Find where the given text appears and provide that cell's center as [X, Y] coordinate. 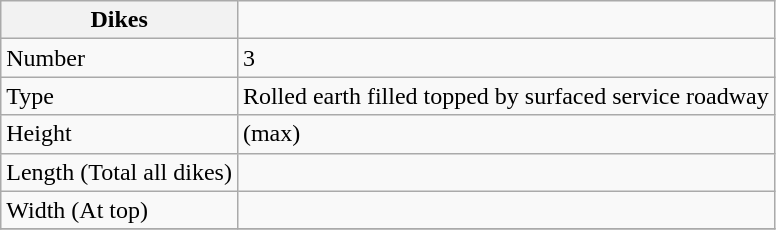
Length (Total all dikes) [120, 172]
Number [120, 58]
Width (At top) [120, 210]
3 [506, 58]
Dikes [120, 20]
(max) [506, 134]
Rolled earth filled topped by surfaced service roadway [506, 96]
Height [120, 134]
Type [120, 96]
